Return the (X, Y) coordinate for the center point of the cell that contains the specified text.  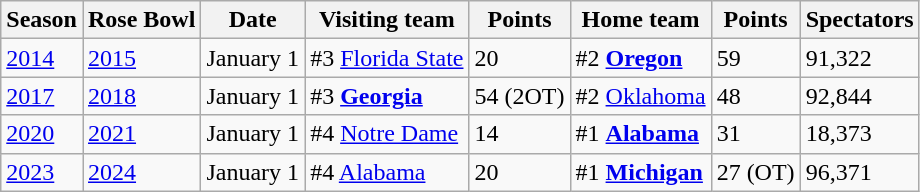
18,373 (860, 134)
2015 (141, 58)
31 (756, 134)
2021 (141, 134)
Rose Bowl (141, 20)
91,322 (860, 58)
#2 Oregon (640, 58)
96,371 (860, 172)
Date (253, 20)
#2 Oklahoma (640, 96)
Home team (640, 20)
Spectators (860, 20)
2023 (42, 172)
14 (520, 134)
2018 (141, 96)
59 (756, 58)
#1 Michigan (640, 172)
2017 (42, 96)
2024 (141, 172)
#3 Georgia (387, 96)
#3 Florida State (387, 58)
#4 Alabama (387, 172)
Season (42, 20)
92,844 (860, 96)
#4 Notre Dame (387, 134)
#1 Alabama (640, 134)
54 (2OT) (520, 96)
2014 (42, 58)
48 (756, 96)
Visiting team (387, 20)
2020 (42, 134)
27 (OT) (756, 172)
